Determine the (x, y) coordinate at the center of the cell enclosing the given text.  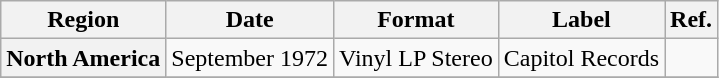
North America (84, 58)
Date (250, 20)
Capitol Records (581, 58)
Vinyl LP Stereo (416, 58)
Format (416, 20)
Label (581, 20)
September 1972 (250, 58)
Ref. (692, 20)
Region (84, 20)
